Return [X, Y] of the center of cell containing provided text 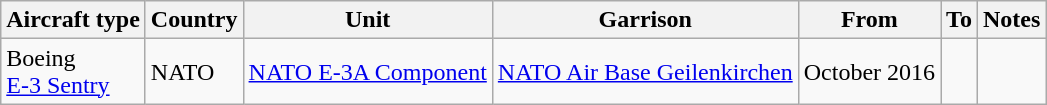
Country [194, 20]
Notes [1011, 20]
Unit [368, 20]
NATO E-3A Component [368, 72]
October 2016 [869, 72]
From [869, 20]
To [960, 20]
BoeingE-3 Sentry [74, 72]
NATO [194, 72]
NATO Air Base Geilenkirchen [645, 72]
Garrison [645, 20]
Aircraft type [74, 20]
